Locate the cell with the specified text and output its (X, Y) center coordinate. 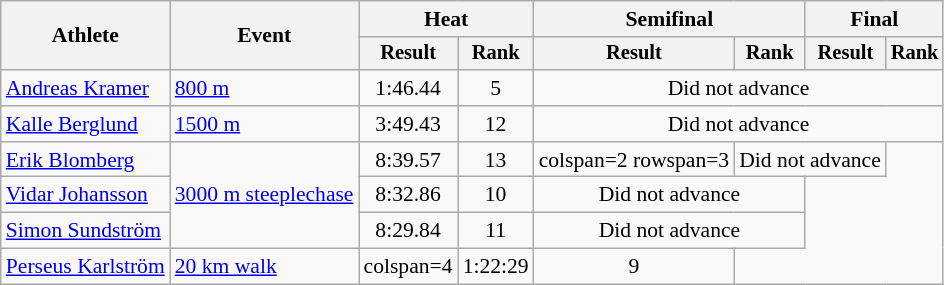
8:29.84 (408, 231)
Andreas Kramer (86, 88)
Kalle Berglund (86, 124)
13 (496, 160)
800 m (264, 88)
1:22:29 (496, 267)
10 (496, 195)
1500 m (264, 124)
Semifinal (670, 19)
Final (874, 19)
20 km walk (264, 267)
colspan=2 rowspan=3 (634, 160)
3000 m steeplechase (264, 196)
Erik Blomberg (86, 160)
Simon Sundström (86, 231)
1:46.44 (408, 88)
Perseus Karlström (86, 267)
9 (634, 267)
5 (496, 88)
8:32.86 (408, 195)
colspan=4 (408, 267)
Heat (446, 19)
Athlete (86, 36)
3:49.43 (408, 124)
Vidar Johansson (86, 195)
8:39.57 (408, 160)
Event (264, 36)
11 (496, 231)
12 (496, 124)
